Scan for the cell matching the given text and deliver its [x, y] coordinate at center. 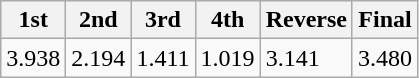
3.141 [306, 58]
1.019 [228, 58]
Reverse [306, 20]
1.411 [163, 58]
4th [228, 20]
Final [384, 20]
1st [34, 20]
3.480 [384, 58]
3.938 [34, 58]
3rd [163, 20]
2.194 [98, 58]
2nd [98, 20]
